Provide the [x, y] coordinate of the cell's center where the given text is located.  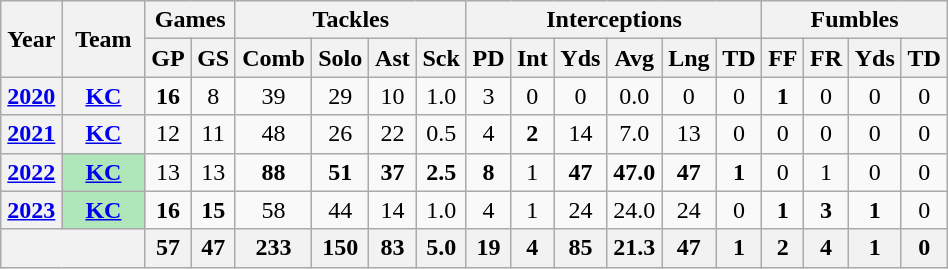
GP [168, 58]
Tackles [350, 20]
2021 [32, 134]
0.0 [634, 96]
48 [273, 134]
7.0 [634, 134]
PD [488, 58]
39 [273, 96]
GS [214, 58]
26 [340, 134]
88 [273, 172]
10 [392, 96]
Lng [689, 58]
Sck [441, 58]
Year [32, 39]
Solo [340, 58]
Ast [392, 58]
2.5 [441, 172]
Fumbles [854, 20]
233 [273, 248]
15 [214, 210]
83 [392, 248]
58 [273, 210]
2020 [32, 96]
29 [340, 96]
47.0 [634, 172]
Avg [634, 58]
44 [340, 210]
11 [214, 134]
85 [580, 248]
21.3 [634, 248]
12 [168, 134]
Games [190, 20]
19 [488, 248]
FF [783, 58]
2023 [32, 210]
5.0 [441, 248]
37 [392, 172]
0.5 [441, 134]
Interceptions [614, 20]
Team [104, 39]
57 [168, 248]
FR [826, 58]
22 [392, 134]
51 [340, 172]
2022 [32, 172]
Int [532, 58]
24.0 [634, 210]
150 [340, 248]
Comb [273, 58]
